Return the [x, y] coordinate for the center point of the cell that contains the specified text.  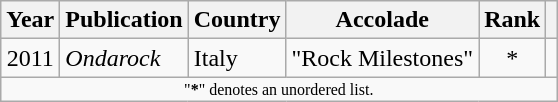
Rank [512, 20]
2011 [30, 58]
Country [237, 20]
Italy [237, 58]
"*" denotes an unordered list. [279, 89]
Publication [124, 20]
* [512, 58]
Year [30, 20]
"Rock Milestones" [382, 58]
Ondarock [124, 58]
Accolade [382, 20]
